Capture the cell that displays the provided text and extract its [X, Y] central coordinate. 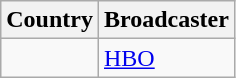
Country [50, 20]
HBO [166, 58]
Broadcaster [166, 20]
